Find where the given text appears and provide that cell's center as [x, y] coordinate. 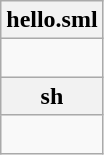
hello.sml [52, 20]
sh [52, 96]
